For the text-containing cell, return its midpoint in [X, Y] coordinate format. 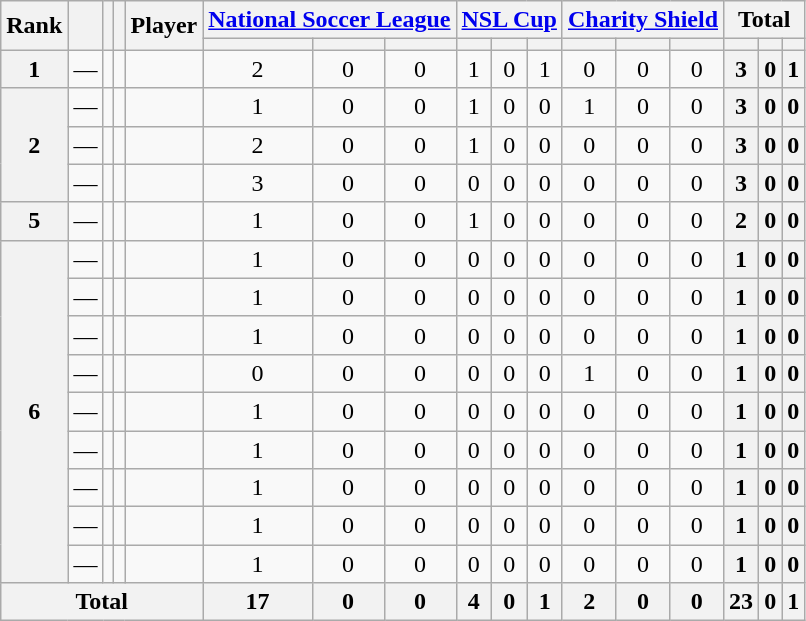
National Soccer League [330, 20]
5 [34, 221]
Rank [34, 26]
17 [258, 602]
23 [742, 602]
4 [474, 602]
NSL Cup [509, 20]
6 [34, 412]
Charity Shield [642, 20]
Player [164, 26]
